Return [x, y] of the center of cell containing provided text 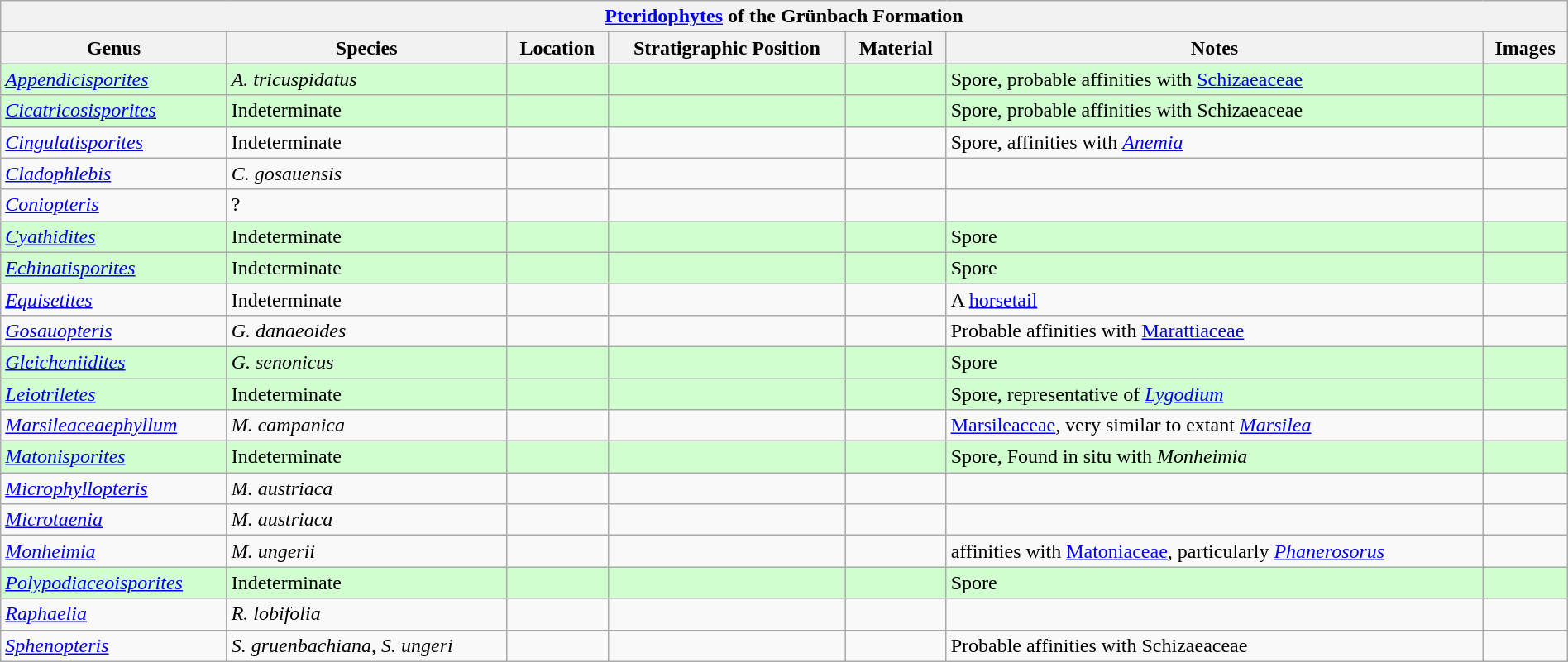
C. gosauensis [366, 174]
Spore, affinities with Anemia [1214, 142]
Marsileaceae, very similar to extant Marsilea [1214, 426]
Leiotriletes [114, 394]
Probable affinities with Marattiaceae [1214, 331]
A horsetail [1214, 299]
Gosauopteris [114, 331]
Cicatricosisporites [114, 111]
Microtaenia [114, 520]
Images [1525, 48]
Probable affinities with Schizaeaceae [1214, 645]
Echinatisporites [114, 268]
? [366, 205]
G. danaeoides [366, 331]
Material [896, 48]
Equisetites [114, 299]
Genus [114, 48]
Polypodiaceoisporites [114, 583]
Raphaelia [114, 614]
Cladophlebis [114, 174]
Coniopteris [114, 205]
Cyathidites [114, 236]
S. gruenbachiana, S. ungeri [366, 645]
M. campanica [366, 426]
Location [557, 48]
A. tricuspidatus [366, 79]
M. ungerii [366, 551]
Appendicisporites [114, 79]
Marsileaceaephyllum [114, 426]
R. lobifolia [366, 614]
Cingulatisporites [114, 142]
Spore, representative of Lygodium [1214, 394]
Monheimia [114, 551]
Sphenopteris [114, 645]
affinities with Matoniaceae, particularly Phanerosorus [1214, 551]
Stratigraphic Position [726, 48]
Matonisporites [114, 457]
Species [366, 48]
Gleicheniidites [114, 362]
Notes [1214, 48]
Spore, Found in situ with Monheimia [1214, 457]
Microphyllopteris [114, 488]
Pteridophytes of the Grünbach Formation [784, 17]
G. senonicus [366, 362]
